Capture the cell that displays the provided text and extract its (x, y) central coordinate. 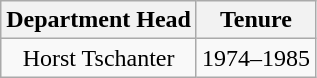
1974–1985 (256, 58)
Department Head (99, 20)
Horst Tschanter (99, 58)
Tenure (256, 20)
